Output the (X, Y) coordinate of the center of the cell containing the given text.  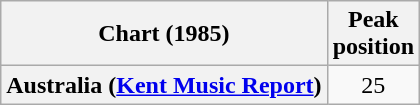
Australia (Kent Music Report) (164, 85)
Peakposition (373, 34)
Chart (1985) (164, 34)
25 (373, 85)
